Detect which cell encompasses the target text, then output its [x, y] center coordinate. 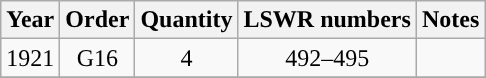
1921 [30, 58]
492–495 [327, 58]
Quantity [186, 20]
LSWR numbers [327, 20]
Notes [450, 20]
4 [186, 58]
Year [30, 20]
G16 [98, 58]
Order [98, 20]
